Return the (X, Y) coordinate for the center point of the cell that contains the specified text.  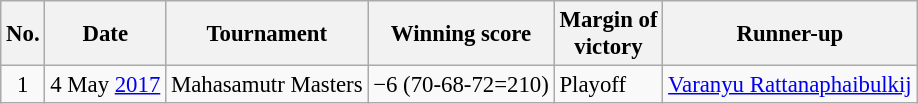
4 May 2017 (106, 85)
1 (23, 85)
Playoff (608, 85)
−6 (70-68-72=210) (461, 85)
Margin ofvictory (608, 34)
No. (23, 34)
Varanyu Rattanaphaibulkij (790, 85)
Date (106, 34)
Winning score (461, 34)
Mahasamutr Masters (267, 85)
Tournament (267, 34)
Runner-up (790, 34)
